Identify which cell holds the provided text, then report its [x, y] central coordinate. 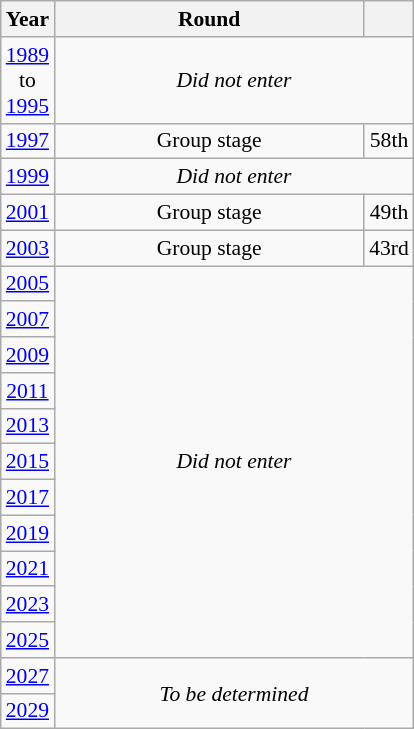
1989to1995 [28, 80]
Year [28, 19]
2019 [28, 533]
2023 [28, 605]
2005 [28, 284]
2021 [28, 569]
2003 [28, 248]
2015 [28, 462]
1997 [28, 141]
2013 [28, 426]
2017 [28, 498]
2009 [28, 355]
49th [389, 213]
2007 [28, 320]
2011 [28, 391]
2029 [28, 711]
43rd [389, 248]
To be determined [234, 694]
2027 [28, 676]
58th [389, 141]
1999 [28, 177]
2001 [28, 213]
Round [209, 19]
2025 [28, 640]
